Scan for the cell matching the given text and deliver its [x, y] coordinate at center. 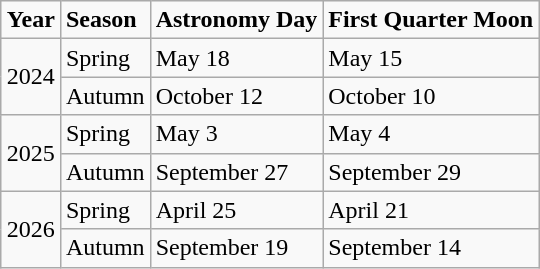
Astronomy Day [236, 20]
2024 [30, 77]
First Quarter Moon [431, 20]
October 12 [236, 96]
May 4 [431, 134]
May 3 [236, 134]
September 19 [236, 248]
April 25 [236, 210]
Year [30, 20]
October 10 [431, 96]
2026 [30, 229]
May 15 [431, 58]
Season [105, 20]
April 21 [431, 210]
September 14 [431, 248]
September 27 [236, 172]
May 18 [236, 58]
September 29 [431, 172]
2025 [30, 153]
